Return the (X, Y) coordinate for the center point of the cell that contains the specified text.  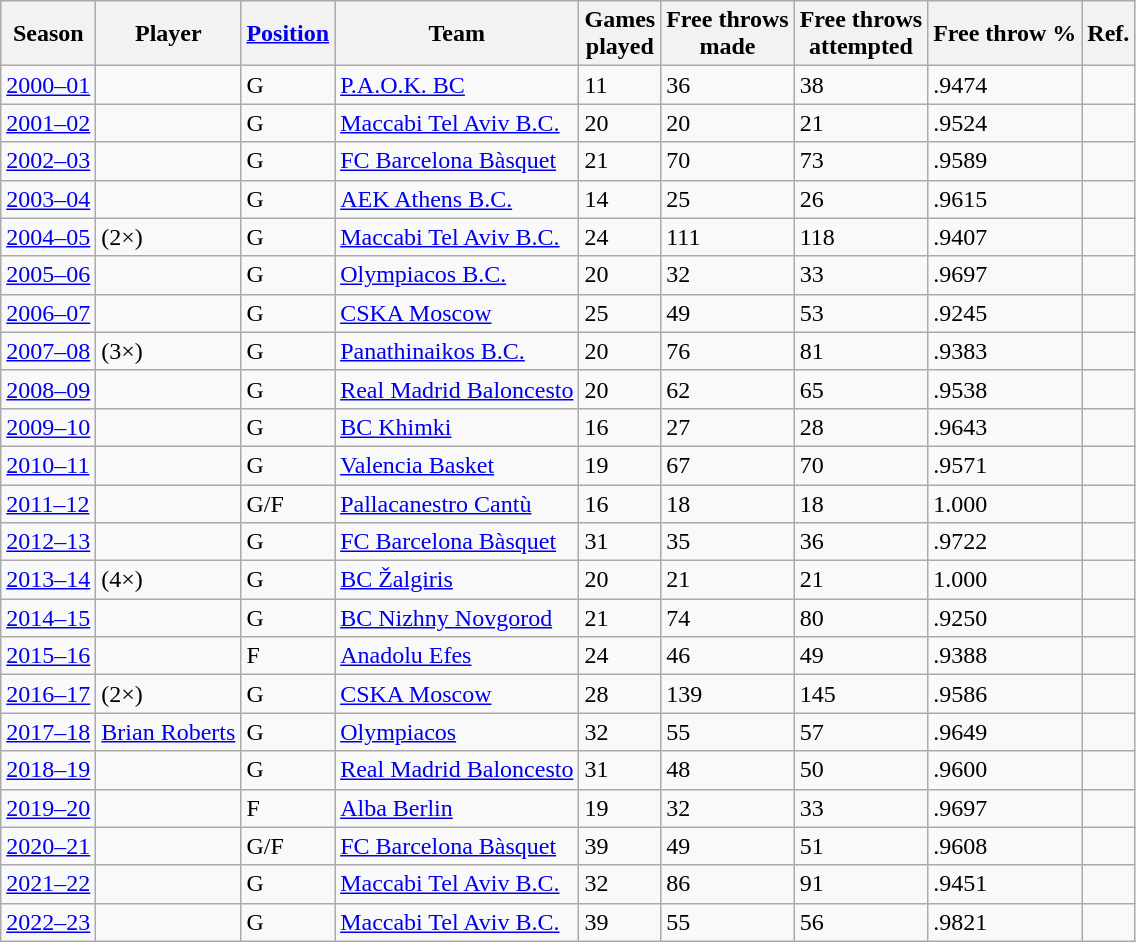
Valencia Basket (457, 465)
111 (728, 237)
2022–23 (48, 922)
.9643 (1005, 427)
62 (728, 389)
2017–18 (48, 732)
Player (168, 34)
.9571 (1005, 465)
46 (728, 656)
Team (457, 34)
.9615 (1005, 199)
BC Nizhny Novgorod (457, 618)
38 (860, 85)
67 (728, 465)
26 (860, 199)
.9474 (1005, 85)
50 (860, 770)
2018–19 (48, 770)
.9538 (1005, 389)
BC Khimki (457, 427)
Panathinaikos B.C. (457, 351)
27 (728, 427)
11 (620, 85)
Season (48, 34)
2016–17 (48, 694)
.9586 (1005, 694)
Anadolu Efes (457, 656)
73 (860, 161)
56 (860, 922)
35 (728, 542)
.9388 (1005, 656)
BC Žalgiris (457, 580)
2019–20 (48, 808)
74 (728, 618)
Free throws attempted (860, 34)
Free throw % (1005, 34)
2014–15 (48, 618)
51 (860, 846)
Pallacanestro Cantù (457, 503)
118 (860, 237)
2011–12 (48, 503)
Alba Berlin (457, 808)
Free throws made (728, 34)
48 (728, 770)
2008–09 (48, 389)
86 (728, 884)
76 (728, 351)
.9589 (1005, 161)
2001–02 (48, 123)
(3×) (168, 351)
Brian Roberts (168, 732)
.9608 (1005, 846)
P.A.O.K. BC (457, 85)
.9451 (1005, 884)
139 (728, 694)
Olympiacos B.C. (457, 275)
145 (860, 694)
57 (860, 732)
2002–03 (48, 161)
.9383 (1005, 351)
2003–04 (48, 199)
2013–14 (48, 580)
2012–13 (48, 542)
AEK Athens B.C. (457, 199)
14 (620, 199)
(4×) (168, 580)
.9245 (1005, 313)
2006–07 (48, 313)
91 (860, 884)
.9649 (1005, 732)
.9407 (1005, 237)
Gamesplayed (620, 34)
Ref. (1108, 34)
2007–08 (48, 351)
81 (860, 351)
2005–06 (48, 275)
65 (860, 389)
53 (860, 313)
2010–11 (48, 465)
2000–01 (48, 85)
2004–05 (48, 237)
Olympiacos (457, 732)
2015–16 (48, 656)
Position (288, 34)
2009–10 (48, 427)
.9821 (1005, 922)
2020–21 (48, 846)
2021–22 (48, 884)
80 (860, 618)
.9600 (1005, 770)
.9722 (1005, 542)
.9250 (1005, 618)
.9524 (1005, 123)
